Detect which cell encompasses the target text, then output its (X, Y) center coordinate. 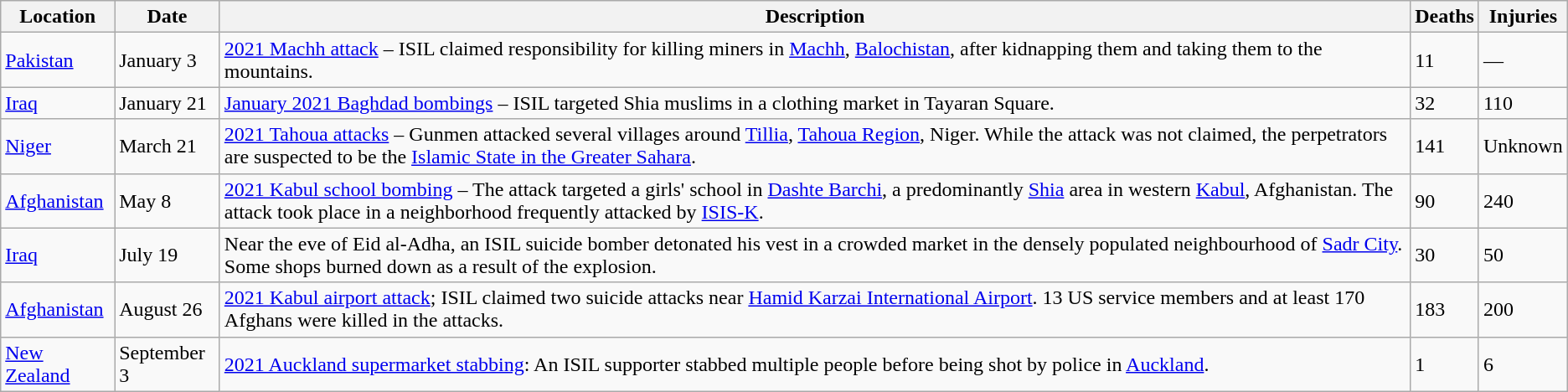
January 2021 Baghdad bombings – ISIL targeted Shia muslims in a clothing market in Tayaran Square. (814, 103)
January 21 (168, 103)
Niger (58, 146)
March 21 (168, 146)
1 (1445, 364)
11 (1445, 60)
6 (1523, 364)
Location (58, 17)
Description (814, 17)
90 (1445, 201)
New Zealand (58, 364)
Deaths (1445, 17)
Date (168, 17)
50 (1523, 255)
Injuries (1523, 17)
30 (1445, 255)
— (1523, 60)
183 (1445, 310)
May 8 (168, 201)
January 3 (168, 60)
110 (1523, 103)
August 26 (168, 310)
2021 Auckland supermarket stabbing: An ISIL supporter stabbed multiple people before being shot by police in Auckland. (814, 364)
Pakistan (58, 60)
200 (1523, 310)
141 (1445, 146)
Unknown (1523, 146)
September 3 (168, 364)
2021 Machh attack – ISIL claimed responsibility for killing miners in Machh, Balochistan, after kidnapping them and taking them to the mountains. (814, 60)
July 19 (168, 255)
32 (1445, 103)
240 (1523, 201)
